From the cell containing the given text, extract its center point as [x, y] coordinate. 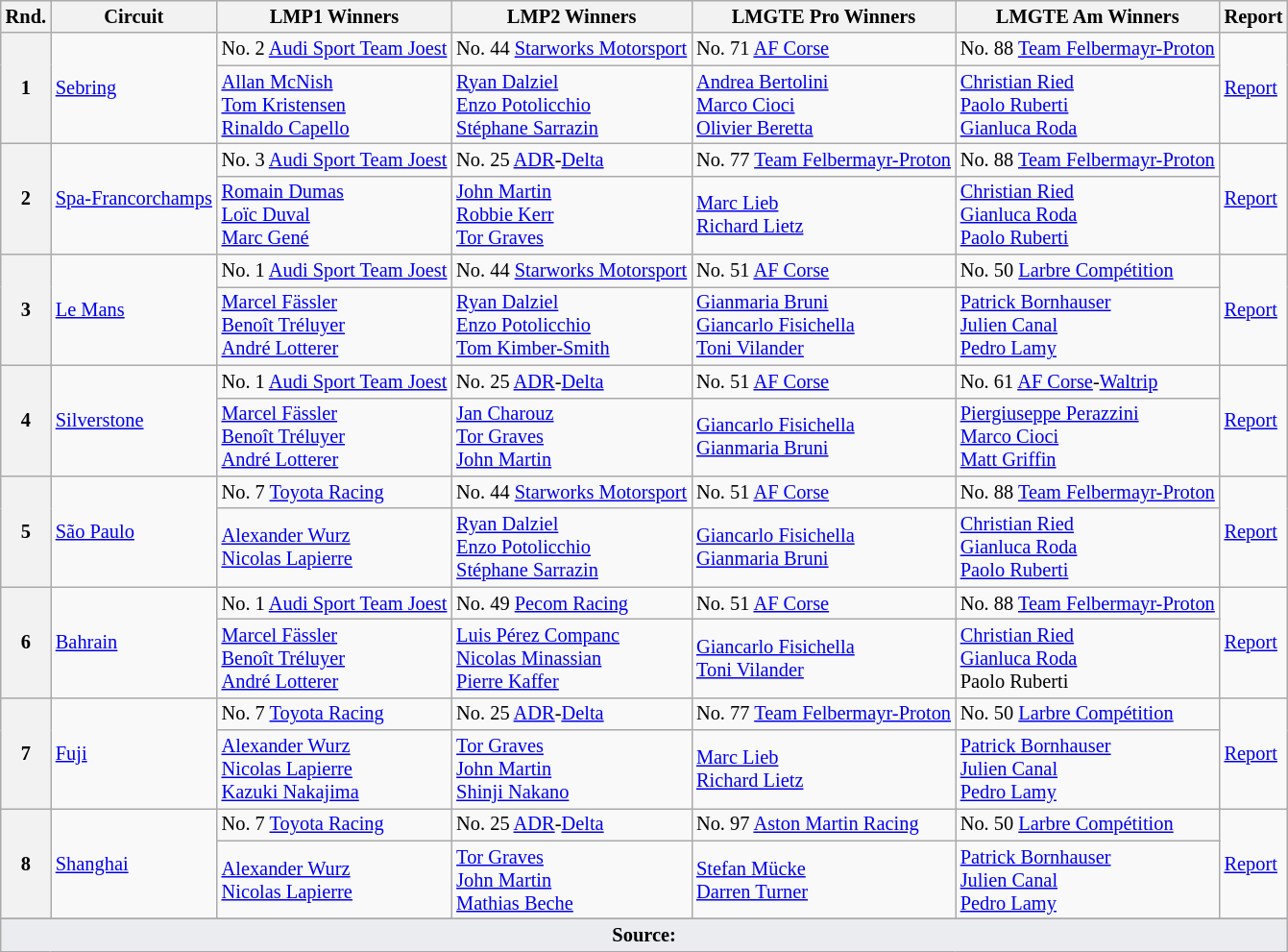
7 [26, 753]
Source: [644, 935]
Silverstone [134, 421]
Romain Dumas Loïc Duval Marc Gené [334, 215]
Piergiuseppe Perazzini Marco Cioci Matt Griffin [1087, 437]
LMGTE Am Winners [1087, 16]
1 [26, 88]
Shanghai [134, 863]
Giancarlo Fisichella Toni Vilander [824, 658]
Rnd. [26, 16]
Alexander Wurz Nicolas Lapierre Kazuki Nakajima [334, 769]
Luis Pérez Companc Nicolas Minassian Pierre Kaffer [571, 658]
Spa-Francorchamps [134, 198]
John Martin Robbie Kerr Tor Graves [571, 215]
Bahrain [134, 642]
Ryan Dalziel Enzo Potolicchio Tom Kimber-Smith [571, 326]
LMP2 Winners [571, 16]
Le Mans [134, 309]
Jan Charouz Tor Graves John Martin [571, 437]
Fuji [134, 753]
No. 3 Audi Sport Team Joest [334, 159]
Andrea Bertolini Marco Cioci Olivier Beretta [824, 105]
5 [26, 530]
Gianmaria Bruni Giancarlo Fisichella Toni Vilander [824, 326]
Tor Graves John Martin Shinji Nakano [571, 769]
Allan McNish Tom Kristensen Rinaldo Capello [334, 105]
Circuit [134, 16]
3 [26, 309]
2 [26, 198]
No. 71 AF Corse [824, 49]
Christian Ried Paolo Ruberti Gianluca Roda [1087, 105]
São Paulo [134, 530]
6 [26, 642]
Sebring [134, 88]
No. 61 AF Corse-Waltrip [1087, 381]
No. 97 Aston Martin Racing [824, 824]
Tor Graves John Martin Mathias Beche [571, 880]
4 [26, 421]
8 [26, 863]
Stefan Mücke Darren Turner [824, 880]
LMP1 Winners [334, 16]
No. 49 Pecom Racing [571, 603]
LMGTE Pro Winners [824, 16]
No. 2 Audi Sport Team Joest [334, 49]
